Determine the (X, Y) coordinate at the center of the cell enclosing the given text.  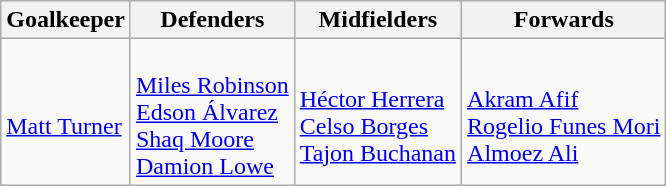
Forwards (564, 20)
Goalkeeper (66, 20)
Miles Robinson Edson Álvarez Shaq Moore Damion Lowe (212, 112)
Matt Turner (66, 112)
Midfielders (378, 20)
Héctor Herrera Celso Borges Tajon Buchanan (378, 112)
Akram Afif Rogelio Funes Mori Almoez Ali (564, 112)
Defenders (212, 20)
